Extract the [x, y] coordinate from the center of the cell holding the provided text.  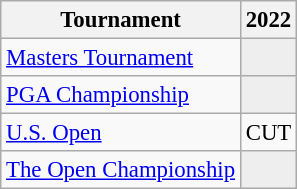
Tournament [121, 20]
2022 [268, 20]
PGA Championship [121, 95]
U.S. Open [121, 133]
CUT [268, 133]
Masters Tournament [121, 58]
The Open Championship [121, 170]
